Identify which cell holds the provided text, then report its [x, y] central coordinate. 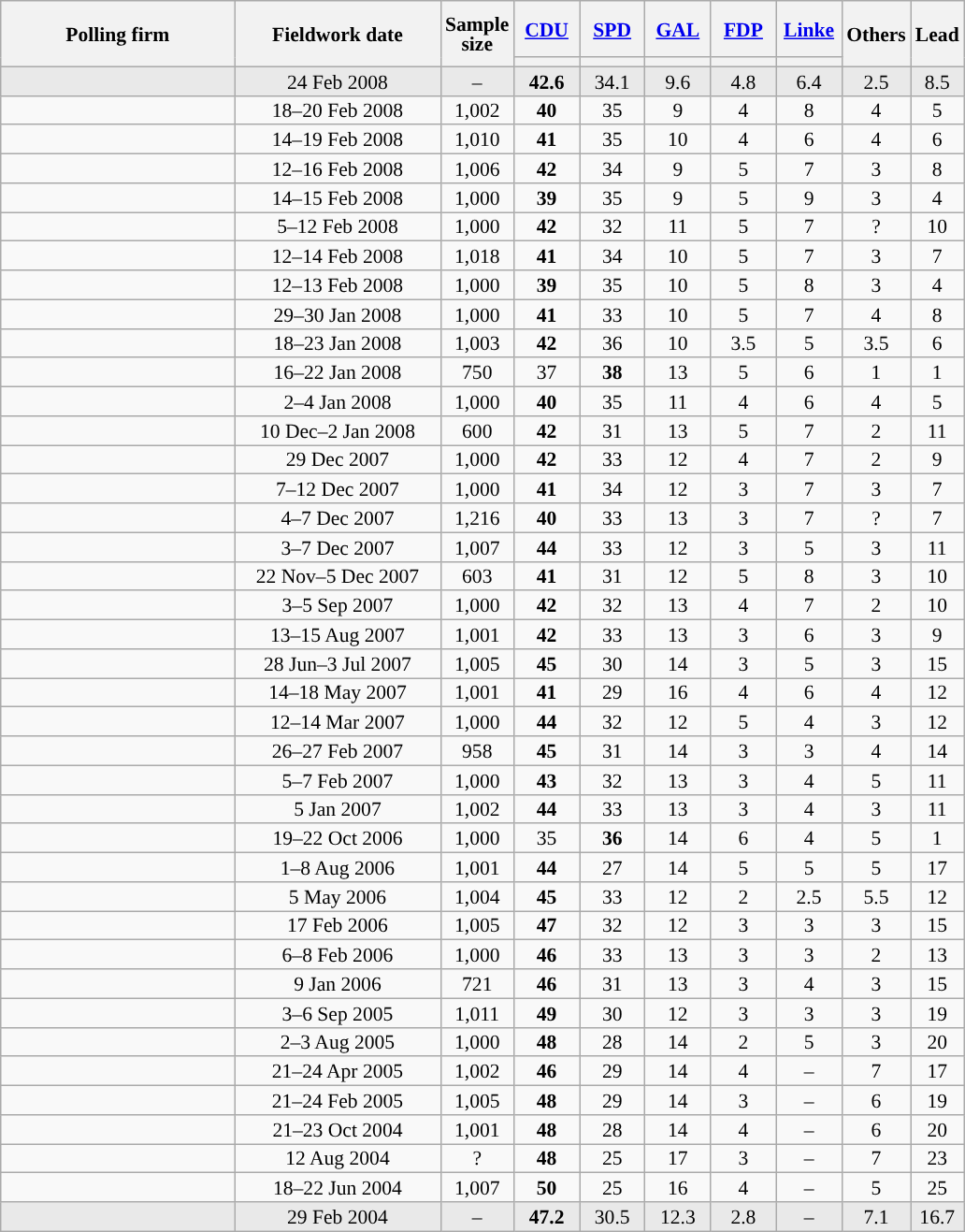
37 [546, 372]
5–7 Feb 2007 [338, 780]
29 Dec 2007 [338, 460]
47.2 [546, 1216]
5–12 Feb 2008 [338, 226]
13–15 Aug 2007 [338, 634]
1,004 [477, 896]
CDU [546, 29]
12 Aug 2004 [338, 1158]
21–23 Oct 2004 [338, 1130]
16.7 [937, 1216]
12–16 Feb 2008 [338, 168]
6–8 Feb 2006 [338, 954]
14–19 Feb 2008 [338, 140]
17 Feb 2006 [338, 926]
7.1 [876, 1216]
10 Dec–2 Jan 2008 [338, 430]
1,216 [477, 518]
8.5 [937, 80]
12–14 Mar 2007 [338, 722]
14–15 Feb 2008 [338, 198]
23 [937, 1158]
3–6 Sep 2005 [338, 1012]
Fieldwork date [338, 34]
42.6 [546, 80]
47 [546, 926]
43 [546, 780]
5 May 2006 [338, 896]
2–3 Aug 2005 [338, 1042]
9.6 [678, 80]
1,018 [477, 256]
27 [612, 868]
5.5 [876, 896]
29 Feb 2004 [338, 1216]
5 Jan 2007 [338, 808]
4.8 [743, 80]
22 Nov–5 Dec 2007 [338, 576]
18–22 Jun 2004 [338, 1188]
4–7 Dec 2007 [338, 518]
1,010 [477, 140]
14–18 May 2007 [338, 692]
Samplesize [477, 34]
38 [612, 372]
21–24 Apr 2005 [338, 1072]
FDP [743, 29]
Lead [937, 34]
12–14 Feb 2008 [338, 256]
SPD [612, 29]
49 [546, 1012]
19–22 Oct 2006 [338, 838]
2.8 [743, 1216]
1,006 [477, 168]
16–22 Jan 2008 [338, 372]
9 Jan 2006 [338, 984]
28 Jun–3 Jul 2007 [338, 664]
7–12 Dec 2007 [338, 488]
29–30 Jan 2008 [338, 314]
18–20 Feb 2008 [338, 110]
50 [546, 1188]
3–5 Sep 2007 [338, 606]
603 [477, 576]
958 [477, 750]
21–24 Feb 2005 [338, 1100]
12–13 Feb 2008 [338, 284]
26–27 Feb 2007 [338, 750]
2–4 Jan 2008 [338, 402]
34.1 [612, 80]
18–23 Jan 2008 [338, 342]
GAL [678, 29]
721 [477, 984]
Linke [809, 29]
30.5 [612, 1216]
Others [876, 34]
6.4 [809, 80]
1–8 Aug 2006 [338, 868]
Polling firm [118, 34]
600 [477, 430]
750 [477, 372]
1,011 [477, 1012]
1,003 [477, 342]
12.3 [678, 1216]
3–7 Dec 2007 [338, 546]
24 Feb 2008 [338, 80]
